Detect which cell encompasses the target text, then output its [X, Y] center coordinate. 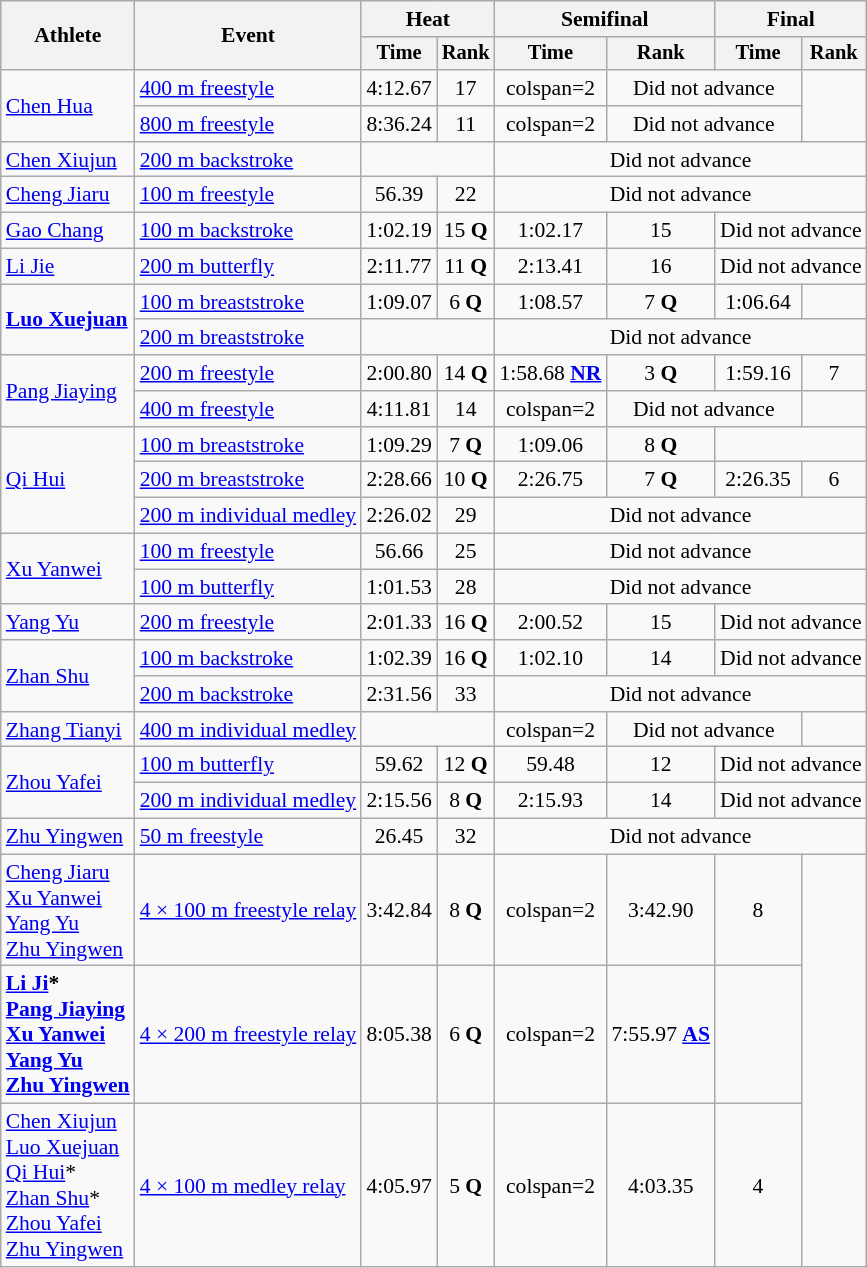
Chen Hua [68, 106]
Chen Xiujun [68, 160]
11 [466, 124]
4 × 200 m freestyle relay [248, 1035]
4:05.97 [398, 1186]
2:13.41 [550, 267]
Heat [428, 19]
59.48 [550, 765]
3:42.84 [398, 910]
2:00.52 [550, 623]
1:02.39 [398, 658]
1:02.17 [550, 231]
8:05.38 [398, 1035]
Cheng Jiaru [68, 195]
29 [466, 516]
12 Q [466, 765]
1:58.68 NR [550, 373]
1:02.19 [398, 231]
11 Q [466, 267]
7:55.97 AS [661, 1035]
2:31.56 [398, 694]
Yang Yu [68, 623]
2:01.33 [398, 623]
Semifinal [604, 19]
1:09.07 [398, 302]
2:11.77 [398, 267]
1:02.10 [550, 658]
33 [466, 694]
Athlete [68, 36]
10 Q [466, 480]
Xu Yanwei [68, 570]
Luo Xuejuan [68, 320]
Gao Chang [68, 231]
2:15.56 [398, 801]
3 Q [661, 373]
1:08.57 [550, 302]
2:26.02 [398, 516]
2:26.35 [758, 480]
50 m freestyle [248, 837]
Zhang Tianyi [68, 730]
2:00.80 [398, 373]
56.66 [398, 552]
4:11.81 [398, 409]
25 [466, 552]
28 [466, 587]
Chen XiujunLuo XuejuanQi Hui*Zhan Shu*Zhou YafeiZhu Yingwen [68, 1186]
26.45 [398, 837]
1:09.29 [398, 445]
5 Q [466, 1186]
4 [758, 1186]
17 [466, 88]
8:36.24 [398, 124]
1:59.16 [758, 373]
14 Q [466, 373]
1:01.53 [398, 587]
6 [834, 480]
Qi Hui [68, 480]
2:26.75 [550, 480]
200 m butterfly [248, 267]
Zhan Shu [68, 676]
7 [834, 373]
800 m freestyle [248, 124]
1:09.06 [550, 445]
Zhu Yingwen [68, 837]
Pang Jiaying [68, 390]
15 Q [466, 231]
4 × 100 m medley relay [248, 1186]
56.39 [398, 195]
400 m individual medley [248, 730]
4 × 100 m freestyle relay [248, 910]
2:28.66 [398, 480]
Cheng JiaruXu YanweiYang YuZhu Yingwen [68, 910]
16 [661, 267]
4:12.67 [398, 88]
Zhou Yafei [68, 782]
Event [248, 36]
4:03.35 [661, 1186]
12 [661, 765]
8 [758, 910]
59.62 [398, 765]
2:15.93 [550, 801]
3:42.90 [661, 910]
32 [466, 837]
1:06.64 [758, 302]
22 [466, 195]
Li Ji*Pang JiayingXu YanweiYang YuZhu Yingwen [68, 1035]
Li Jie [68, 267]
Final [791, 19]
